Pinpoint the cell where the given text exists, returning its (X, Y) midpoint coordinate. 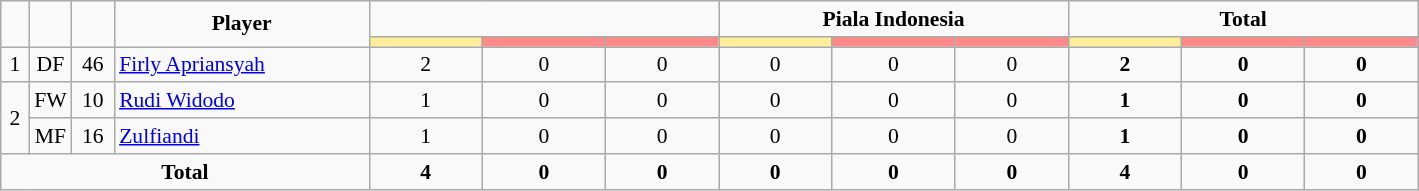
MF (50, 136)
10 (93, 101)
Player (242, 24)
46 (93, 65)
Piala Indonesia (894, 19)
16 (93, 136)
FW (50, 101)
Zulfiandi (242, 136)
Rudi Widodo (242, 101)
DF (50, 65)
Firly Apriansyah (242, 65)
